Return [X, Y] of the center of cell containing provided text 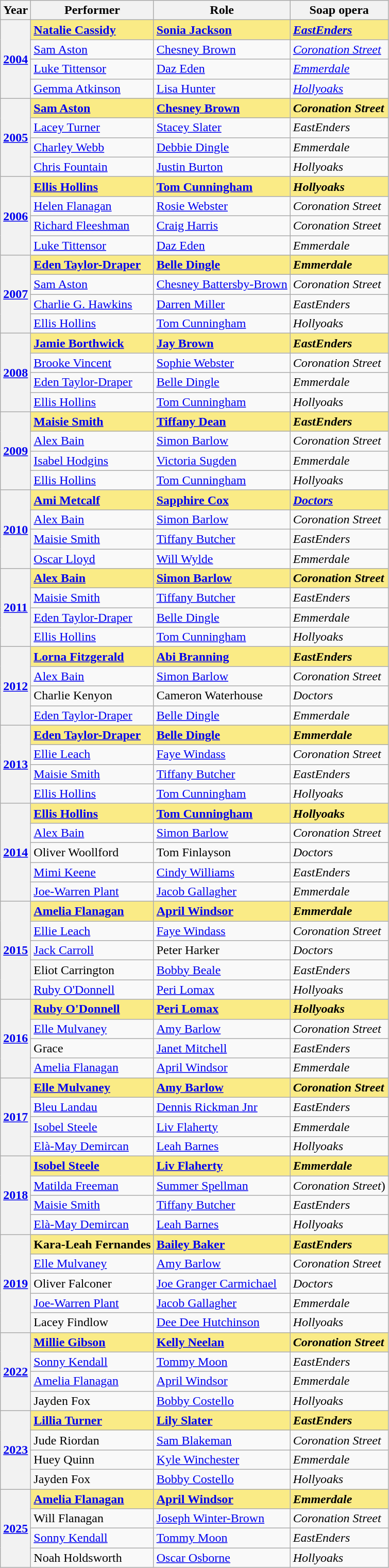
2018 [15, 1195]
Role [222, 10]
Justin Burton [222, 167]
2015 [15, 950]
2025 [15, 1528]
Will Flanagan [92, 1519]
Sapphire Cox [222, 500]
Will Wylde [222, 558]
Tiffany Dean [222, 421]
Debbie Dingle [222, 147]
Lorna Fitzgerald [92, 657]
Bobby Beale [222, 970]
Millie Gibson [92, 1342]
2022 [15, 1371]
Richard Fleeshman [92, 225]
Cameron Waterhouse [222, 696]
Kelly Neelan [222, 1342]
Victoria Sugden [222, 461]
Charlie G. Hawkins [92, 304]
Cindy Williams [222, 872]
Huey Quinn [92, 1459]
Rosie Webster [222, 206]
Summer Spellman [222, 1185]
Jack Carroll [92, 950]
Lily Slater [222, 1420]
Lillia Turner [92, 1420]
Performer [92, 10]
2023 [15, 1450]
Lacey Turner [92, 128]
Brooke Vincent [92, 363]
Natalie Cassidy [92, 30]
Isabel Hodgins [92, 461]
Stacey Slater [222, 128]
2014 [15, 852]
Joseph Winter-Brown [222, 1519]
Eliot Carrington [92, 970]
Charley Webb [92, 147]
2007 [15, 294]
Sophie Webster [222, 363]
Janet Mitchell [222, 1048]
2006 [15, 216]
Lacey Findlow [92, 1323]
Grace [92, 1048]
2017 [15, 1117]
Jude Riordan [92, 1440]
Soap opera [339, 10]
2016 [15, 1038]
Joe Granger Carmichael [222, 1283]
Helen Flanagan [92, 206]
Darren Miller [222, 304]
Mimi Keene [92, 872]
2009 [15, 451]
Abi Branning [222, 657]
Kyle Winchester [222, 1459]
Bailey Baker [222, 1244]
Chris Fountain [92, 167]
Charlie Kenyon [92, 696]
Jamie Borthwick [92, 343]
2004 [15, 59]
2005 [15, 137]
2013 [15, 764]
Dennis Rickman Jnr [222, 1107]
Sam Blakeman [222, 1440]
Oliver Woollford [92, 852]
Sonia Jackson [222, 30]
Kara-Leah Fernandes [92, 1244]
Ami Metcalf [92, 500]
Oscar Osborne [222, 1558]
2012 [15, 686]
Oliver Falconer [92, 1283]
2019 [15, 1283]
2008 [15, 373]
Coronation Street) [339, 1185]
Chesney Battersby-Brown [222, 285]
Noah Holdsworth [92, 1558]
2010 [15, 529]
Gemma Atkinson [92, 89]
Oscar Lloyd [92, 558]
Peter Harker [222, 950]
Jay Brown [222, 343]
Lisa Hunter [222, 89]
Dee Dee Hutchinson [222, 1323]
Tom Finlayson [222, 852]
Bleu Landau [92, 1107]
2011 [15, 608]
Craig Harris [222, 225]
Matilda Freeman [92, 1185]
Year [15, 10]
